Determine the (x, y) coordinate at the center of the cell enclosing the given text.  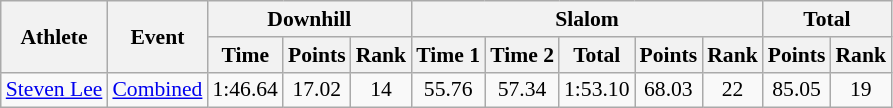
14 (382, 90)
1:53.10 (596, 90)
Downhill (309, 19)
Event (157, 36)
1:46.64 (244, 90)
68.03 (668, 90)
19 (860, 90)
Combined (157, 90)
Time 1 (448, 55)
Steven Lee (54, 90)
55.76 (448, 90)
Time 2 (522, 55)
57.34 (522, 90)
17.02 (317, 90)
Time (244, 55)
Slalom (587, 19)
Athlete (54, 36)
22 (732, 90)
85.05 (797, 90)
